Capture the cell that displays the provided text and extract its (X, Y) central coordinate. 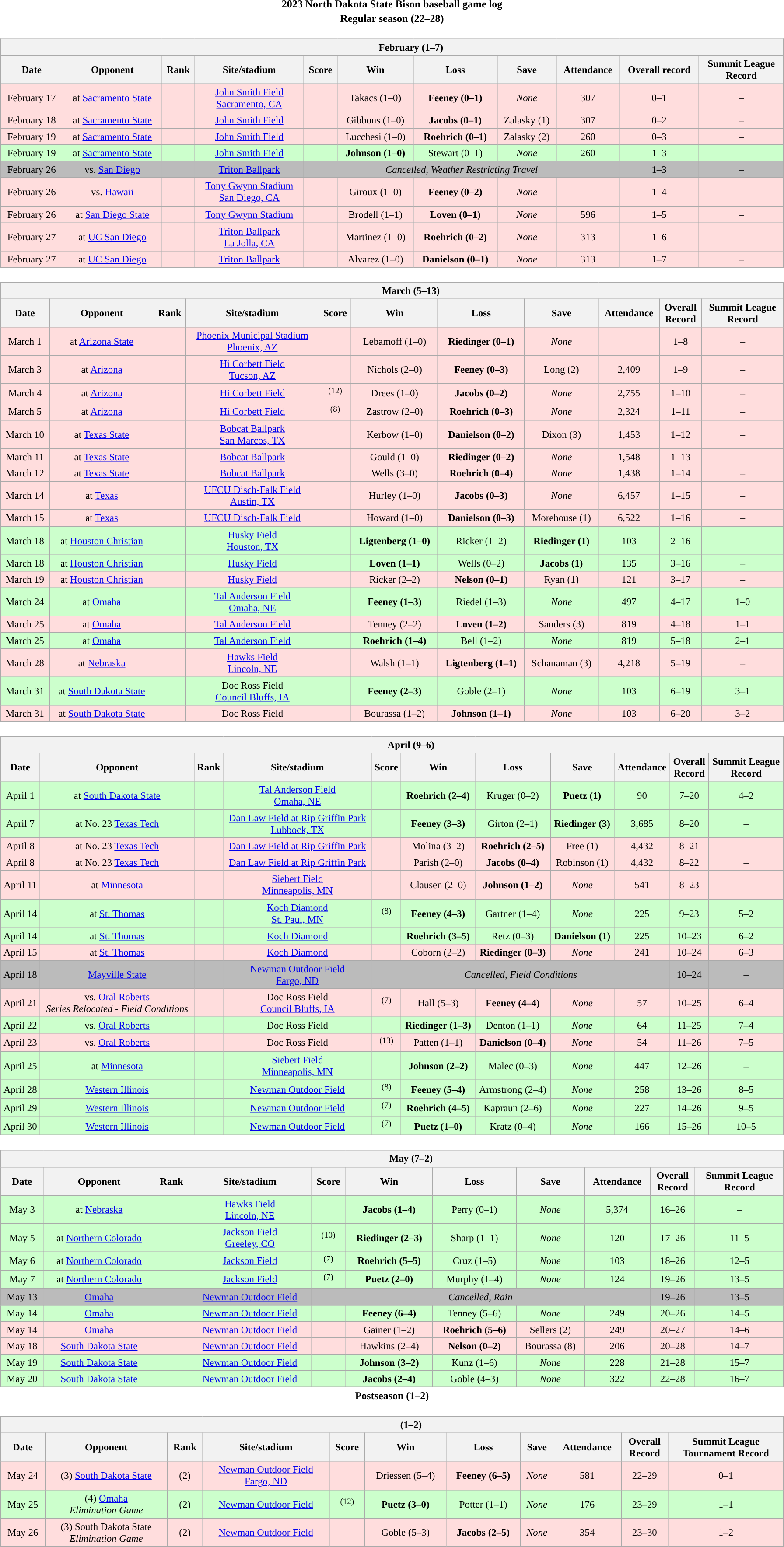
Cancelled, Weather Restricting Travel (462, 170)
13–26 (689, 1089)
Patten (1–1) (438, 1043)
Denton (1–1) (513, 1025)
Nelson (0–1) (481, 579)
1–15 (680, 496)
UFCU Disch-Falk FieldAustin, TX (252, 496)
Cancelled, Rain (480, 1297)
Loven (1–1) (395, 563)
16–26 (673, 1209)
6,522 (629, 518)
10–25 (689, 1003)
May 20 (22, 1379)
Howard (1–0) (395, 518)
Kerbow (1–0) (395, 435)
Johnson (2–2) (438, 1066)
206 (617, 1346)
April 22 (20, 1025)
Potter (1–1) (483, 1504)
Giroux (1–0) (375, 192)
Roehrich (5–6) (474, 1330)
Cruz (1–5) (474, 1261)
Danielson (1) (582, 936)
(3) South Dakota State (106, 1475)
Feeney (4–4) (513, 1003)
Jacobs (0–2) (481, 393)
121 (629, 579)
Feeney (1–3) (395, 602)
0–2 (659, 120)
7–20 (689, 795)
March 11 (25, 457)
3–1 (742, 691)
Puetz (1) (582, 795)
Coborn (2–2) (438, 952)
Hi Corbett FieldTucson, AZ (252, 369)
Danielson (0–4) (513, 1043)
(10) (328, 1237)
Lebamoff (1–0) (395, 341)
Feeney (6–4) (389, 1313)
vs. San Diego (112, 170)
Brodell (1–1) (375, 214)
1–6 (659, 237)
Perry (0–1) (474, 1209)
3,685 (642, 824)
20–26 (673, 1313)
3–16 (680, 563)
8–20 (689, 824)
6–3 (746, 952)
Jacobs (0–1) (455, 120)
20–28 (673, 1346)
Tenney (5–6) (474, 1313)
2,755 (629, 393)
March 10 (25, 435)
Ligtenberg (1–1) (481, 663)
April 30 (20, 1126)
Dixon (3) (562, 435)
April 1 (20, 795)
March (5–13) (392, 290)
Gould (1–0) (395, 457)
16–7 (739, 1379)
Driessen (5–4) (405, 1475)
Morehouse (1) (562, 518)
March 5 (25, 411)
Danielson (0–3) (481, 518)
Feeney (0–1) (455, 98)
57 (642, 1003)
April 15 (20, 952)
Tenney (2–2) (395, 624)
Ricker (1–2) (481, 541)
Hall (5–3) (438, 1003)
Bobcat BallparkSan Marcos, TX (252, 435)
Wells (0–2) (481, 563)
1–2 (726, 1532)
22–29 (645, 1475)
Roehrich (1–4) (395, 640)
Malec (0–3) (513, 1066)
Sellers (2) (550, 1330)
Husky FieldHouston, TX (252, 541)
Retz (0–3) (513, 936)
Feeney (4–3) (438, 913)
Puetz (3–0) (405, 1504)
11–26 (689, 1043)
1–4 (659, 192)
5,374 (617, 1209)
64 (642, 1025)
Molina (3–2) (438, 846)
Riedinger (0–3) (513, 952)
Feeney (0–2) (455, 192)
Riedinger (1–3) (438, 1025)
8–23 (689, 885)
Roehrich (0–4) (481, 473)
Danielson (0–2) (481, 435)
Zalasky (1) (527, 120)
Drees (1–0) (395, 393)
Feeney (6–5) (483, 1475)
Alvarez (1–0) (375, 259)
Mayville State (117, 975)
Tony Gwynn StadiumSan Diego, CA (249, 192)
May 24 (23, 1475)
April 29 (20, 1108)
176 (587, 1504)
1–12 (680, 435)
Phoenix Municipal StadiumPhoenix, AZ (252, 341)
Kunz (1–6) (474, 1363)
Koch DiamondSt. Paul, MN (297, 913)
2–1 (742, 640)
Gartner (1–4) (513, 913)
581 (587, 1475)
12–5 (739, 1261)
322 (617, 1379)
1–5 (659, 214)
Walsh (1–1) (395, 663)
February (1–7) (392, 47)
Jacobs (0–3) (481, 496)
Wells (3–0) (395, 473)
17–26 (673, 1237)
vs. Oral RobertsSeries Relocated - Field Conditions (117, 1003)
124 (617, 1279)
April 23 (20, 1043)
Roehrich (0–1) (455, 137)
90 (642, 795)
Jacobs (0–4) (513, 863)
541 (642, 885)
Johnson (1–0) (375, 153)
March 4 (25, 393)
(13) (386, 1043)
Loven (1–2) (481, 624)
11–5 (739, 1237)
April 18 (20, 975)
May 7 (22, 1279)
9–5 (746, 1108)
10–5 (746, 1126)
Puetz (1–0) (438, 1126)
May 5 (22, 1237)
6–4 (746, 1003)
0–3 (659, 137)
Puetz (2–0) (389, 1279)
March 15 (25, 518)
3–2 (742, 714)
Hawkins (2–4) (389, 1346)
March 28 (25, 663)
1–14 (680, 473)
March 12 (25, 473)
May 25 (23, 1504)
May 6 (22, 1261)
Roehrich (4–5) (438, 1108)
Zastrow (2–0) (395, 411)
1–11 (680, 411)
May 18 (22, 1346)
Johnson (1–2) (513, 885)
February 18 (31, 120)
8–22 (689, 863)
Gainer (1–2) (389, 1330)
2–16 (680, 541)
2,324 (629, 411)
Jackson FieldGreeley, CO (249, 1237)
John Smith FieldSacramento, CA (249, 98)
14–7 (739, 1346)
Dan Law Field at Rip Griffin ParkLubbock, TX (297, 824)
Jacobs (1) (562, 563)
Free (1) (582, 846)
Summit LeagueTournament Record (726, 1447)
8–5 (746, 1089)
May 3 (22, 1209)
April 28 (20, 1089)
Jacobs (2–5) (483, 1532)
12–26 (689, 1066)
1–13 (680, 457)
354 (587, 1532)
May 19 (22, 1363)
May 13 (22, 1297)
Overall record (659, 70)
at San Diego State (112, 214)
Long (2) (562, 369)
4–2 (746, 795)
Bourassa (1–2) (395, 714)
15–7 (739, 1363)
135 (629, 563)
1,548 (629, 457)
April 25 (20, 1066)
21–28 (673, 1363)
March 24 (25, 602)
241 (642, 952)
March 1 (25, 341)
Riedinger (0–2) (481, 457)
Feeney (3–3) (438, 824)
5–18 (680, 640)
Stewart (0–1) (455, 153)
15–26 (689, 1126)
Johnson (3–2) (389, 1363)
Sanders (3) (562, 624)
Triton BallparkLa Jolla, CA (249, 237)
1,438 (629, 473)
Hurley (1–0) (395, 496)
18–26 (673, 1261)
Tony Gwynn Stadium (249, 214)
Girton (2–1) (513, 824)
14–5 (739, 1313)
Goble (4–3) (474, 1379)
Loven (0–1) (455, 214)
April 21 (20, 1003)
Danielson (0–1) (455, 259)
7–5 (746, 1043)
March 3 (25, 369)
Bell (1–2) (481, 640)
1–10 (680, 393)
Riedinger (0–1) (481, 341)
3–17 (680, 579)
20–27 (673, 1330)
6,457 (629, 496)
14–6 (739, 1330)
UFCU Disch-Falk Field (252, 518)
Roehrich (2–4) (438, 795)
Nelson (0–2) (474, 1346)
Kruger (0–2) (513, 795)
Kapraun (2–6) (513, 1108)
February 17 (31, 98)
Lucchesi (1–0) (375, 137)
166 (642, 1126)
258 (642, 1089)
vs. Hawaii (112, 192)
(3) South Dakota StateElimination Game (106, 1532)
14–26 (689, 1108)
4,218 (629, 663)
Roehrich (5–5) (389, 1261)
Feeney (5–4) (438, 1089)
April 11 (20, 885)
4–17 (680, 602)
Murphy (1–4) (474, 1279)
Armstrong (2–4) (513, 1089)
Robinson (1) (582, 863)
120 (617, 1237)
Feeney (2–3) (395, 691)
Riedel (1–3) (481, 602)
11–25 (689, 1025)
Riedinger (3) (582, 824)
6–2 (746, 936)
2,409 (629, 369)
Riedinger (2–3) (389, 1237)
1–16 (680, 518)
March 19 (25, 579)
4–18 (680, 624)
Ricker (2–2) (395, 579)
(1–2) (392, 1425)
May (7–2) (392, 1158)
1–9 (680, 369)
23–30 (645, 1532)
10–23 (689, 936)
1–7 (659, 259)
Ligtenberg (1–0) (395, 541)
May 26 (23, 1532)
at Arizona State (101, 341)
Jacobs (2–4) (389, 1379)
Gibbons (1–0) (375, 120)
9–23 (689, 913)
23–29 (645, 1504)
Schanaman (3) (562, 663)
Roehrich (3–5) (438, 936)
227 (642, 1108)
April 7 (20, 824)
Nichols (2–0) (395, 369)
596 (588, 214)
228 (617, 1363)
497 (629, 602)
447 (642, 1066)
5–2 (746, 913)
22–28 (673, 1379)
7–4 (746, 1025)
March 14 (25, 496)
Roehrich (0–3) (481, 411)
54 (642, 1043)
Goble (5–3) (405, 1532)
Kratz (0–4) (513, 1126)
Roehrich (2–5) (513, 846)
8–21 (689, 846)
Ryan (1) (562, 579)
Parish (2–0) (438, 863)
Roehrich (0–2) (455, 237)
1–0 (742, 602)
Cancelled, Field Conditions (521, 975)
Sharp (1–1) (474, 1237)
Jacobs (1–4) (389, 1209)
1–8 (680, 341)
Bourassa (8) (550, 1346)
Zalasky (2) (527, 137)
Johnson (1–1) (481, 714)
Riedinger (1) (562, 541)
6–19 (680, 691)
(4) OmahaElimination Game (106, 1504)
April (9–6) (392, 745)
1,453 (629, 435)
Martinez (1–0) (375, 237)
5–19 (680, 663)
Clausen (2–0) (438, 885)
6–20 (680, 714)
Feeney (0–3) (481, 369)
Takacs (1–0) (375, 98)
Goble (2–1) (481, 691)
